Detect which cell encompasses the target text, then output its (X, Y) center coordinate. 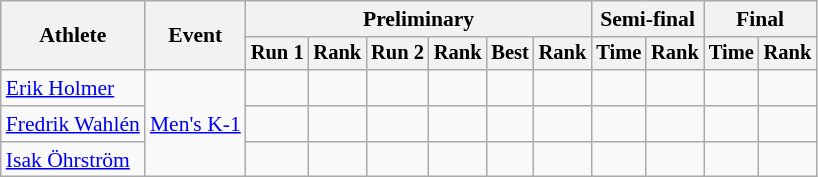
Preliminary (418, 19)
Event (196, 36)
Run 2 (398, 54)
Run 1 (278, 54)
Best (510, 54)
Semi-final (647, 19)
Men's K-1 (196, 124)
Final (760, 19)
Athlete (73, 36)
Erik Holmer (73, 88)
Fredrik Wahlén (73, 124)
